Search for the cell housing the specified text and yield its (X, Y) center coordinate. 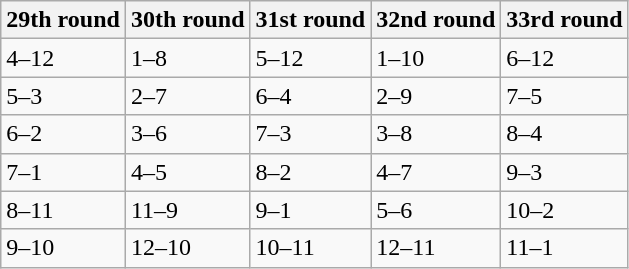
8–4 (564, 134)
3–6 (188, 134)
5–3 (64, 96)
8–2 (310, 172)
32nd round (436, 20)
8–11 (64, 210)
29th round (64, 20)
9–3 (564, 172)
4–12 (64, 58)
30th round (188, 20)
4–5 (188, 172)
11–9 (188, 210)
2–7 (188, 96)
7–3 (310, 134)
12–11 (436, 248)
5–6 (436, 210)
2–9 (436, 96)
7–5 (564, 96)
6–2 (64, 134)
1–8 (188, 58)
12–10 (188, 248)
31st round (310, 20)
10–2 (564, 210)
6–4 (310, 96)
9–10 (64, 248)
11–1 (564, 248)
6–12 (564, 58)
33rd round (564, 20)
10–11 (310, 248)
3–8 (436, 134)
4–7 (436, 172)
1–10 (436, 58)
7–1 (64, 172)
5–12 (310, 58)
9–1 (310, 210)
